Identify which cell holds the provided text, then report its [x, y] central coordinate. 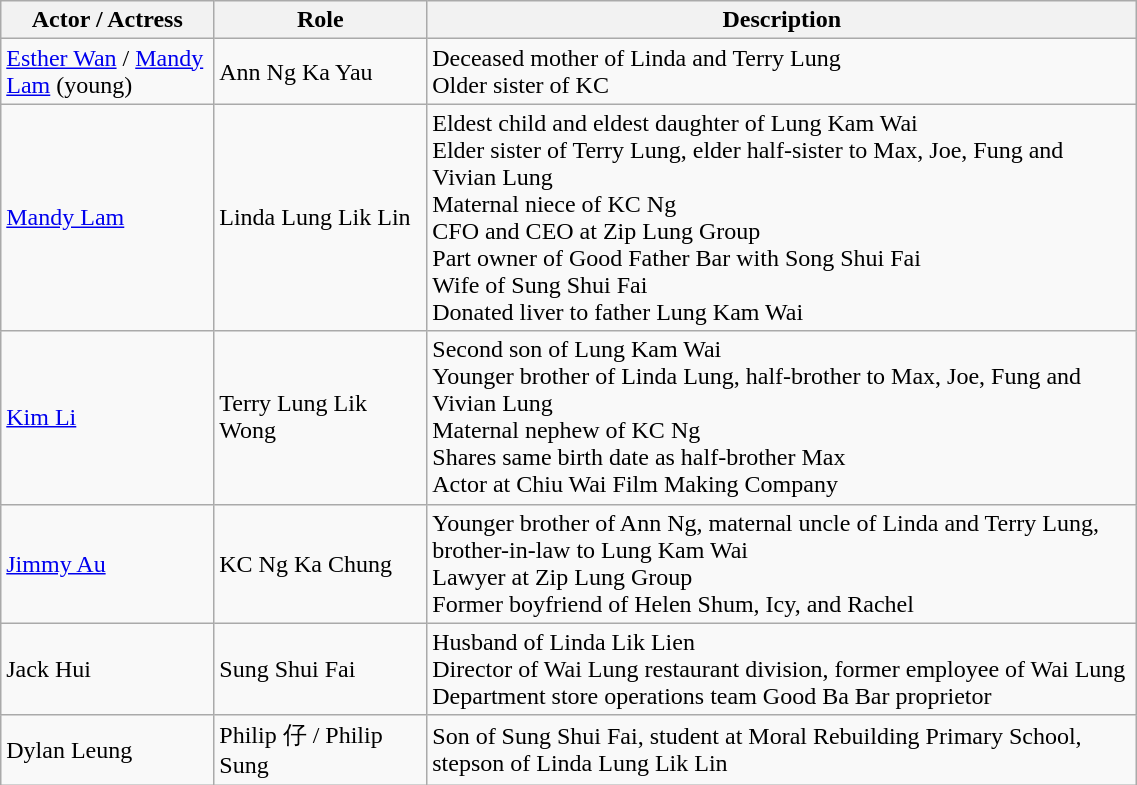
Ann Ng Ka Yau [320, 72]
Mandy Lam [108, 218]
Role [320, 20]
Esther Wan / Mandy Lam (young) [108, 72]
KC Ng Ka Chung [320, 564]
Son of Sung Shui Fai, student at Moral Rebuilding Primary School, stepson of Linda Lung Lik Lin [782, 750]
Description [782, 20]
Jack Hui [108, 669]
Actor / Actress [108, 20]
Philip 仔 / Philip Sung [320, 750]
Dylan Leung [108, 750]
Terry Lung Lik Wong [320, 418]
Kim Li [108, 418]
Deceased mother of Linda and Terry Lung Older sister of KC [782, 72]
Sung Shui Fai [320, 669]
Linda Lung Lik Lin [320, 218]
Jimmy Au [108, 564]
